Capture the cell that displays the provided text and extract its (X, Y) central coordinate. 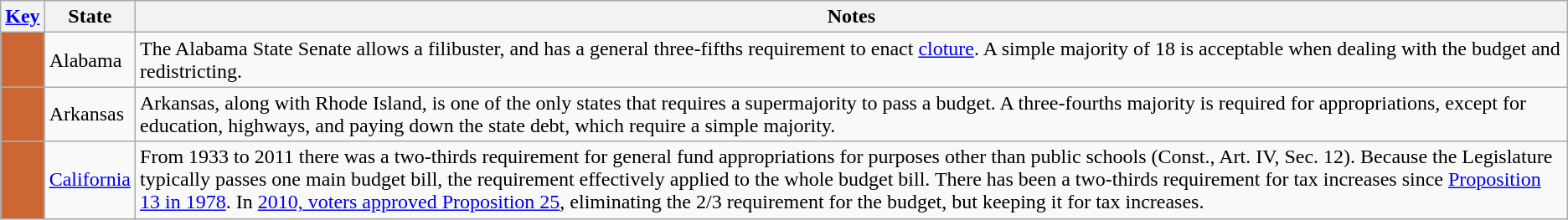
State (90, 17)
Key (23, 17)
Arkansas (90, 114)
Notes (852, 17)
California (90, 180)
Alabama (90, 60)
